Determine the [x, y] coordinate at the center of the cell enclosing the given text.  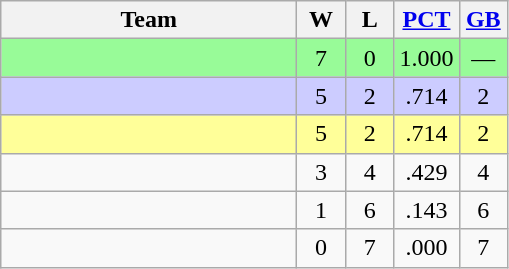
3 [322, 172]
PCT [426, 20]
GB [484, 20]
.429 [426, 172]
Team [149, 20]
L [370, 20]
1 [322, 210]
.000 [426, 248]
.143 [426, 210]
W [322, 20]
1.000 [426, 58]
— [484, 58]
